Pinpoint the cell where the given text exists, returning its (X, Y) midpoint coordinate. 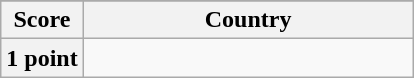
Country (248, 20)
1 point (42, 58)
Score (42, 20)
